Identify which cell holds the provided text, then report its (x, y) central coordinate. 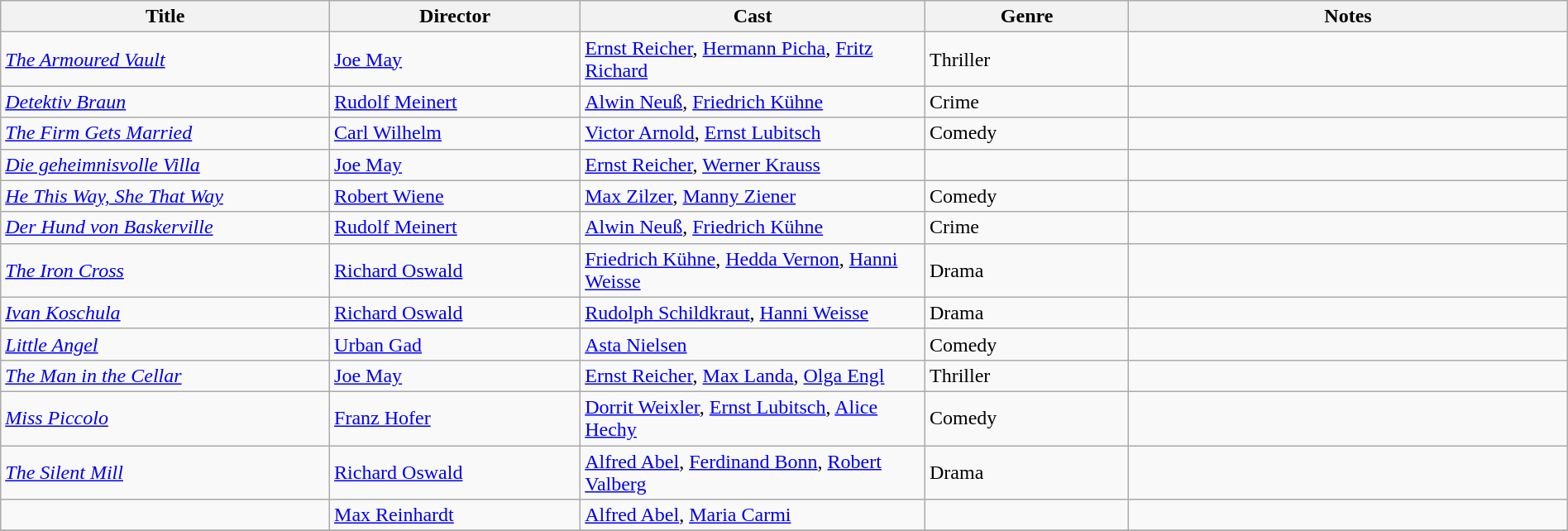
He This Way, She That Way (165, 196)
Carl Wilhelm (455, 133)
Robert Wiene (455, 196)
Max Reinhardt (455, 515)
Ernst Reicher, Werner Krauss (753, 165)
Asta Nielsen (753, 344)
Ernst Reicher, Max Landa, Olga Engl (753, 376)
Der Hund von Baskerville (165, 227)
Die geheimnisvolle Villa (165, 165)
Cast (753, 17)
Little Angel (165, 344)
Notes (1348, 17)
Alfred Abel, Maria Carmi (753, 515)
The Man in the Cellar (165, 376)
Miss Piccolo (165, 419)
Ernst Reicher, Hermann Picha, Fritz Richard (753, 60)
Alfred Abel, Ferdinand Bonn, Robert Valberg (753, 471)
Title (165, 17)
Friedrich Kühne, Hedda Vernon, Hanni Weisse (753, 270)
The Silent Mill (165, 471)
Franz Hofer (455, 419)
Genre (1026, 17)
Detektiv Braun (165, 102)
The Firm Gets Married (165, 133)
Dorrit Weixler, Ernst Lubitsch, Alice Hechy (753, 419)
The Iron Cross (165, 270)
Victor Arnold, Ernst Lubitsch (753, 133)
Ivan Koschula (165, 313)
Urban Gad (455, 344)
Director (455, 17)
Rudolph Schildkraut, Hanni Weisse (753, 313)
The Armoured Vault (165, 60)
Max Zilzer, Manny Ziener (753, 196)
